Capture the cell that displays the provided text and extract its [X, Y] central coordinate. 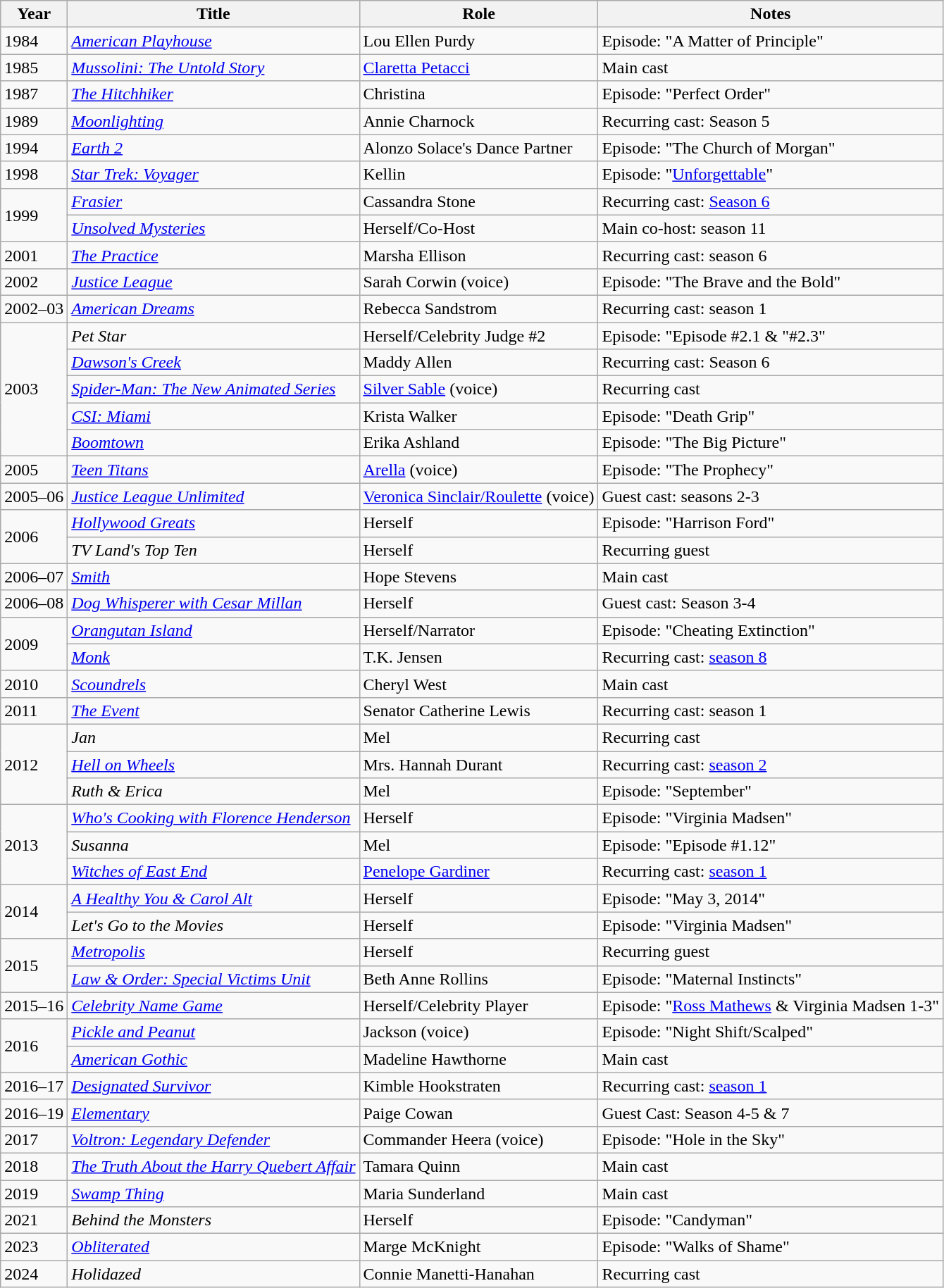
Designated Survivor [213, 1086]
Star Trek: Voyager [213, 175]
Rebecca Sandstrom [479, 308]
Guest Cast: Season 4-5 & 7 [771, 1113]
2016 [34, 1046]
Justice League Unlimited [213, 496]
Erika Ashland [479, 443]
Notes [771, 14]
Episode: "May 3, 2014" [771, 899]
Jan [213, 737]
2012 [34, 764]
Title [213, 14]
Episode: "A Matter of Principle" [771, 41]
Teen Titans [213, 470]
2013 [34, 845]
The Practice [213, 255]
Year [34, 14]
Episode: "Unforgettable" [771, 175]
2024 [34, 1274]
The Truth About the Harry Quebert Affair [213, 1166]
Episode: "The Brave and the Bold" [771, 282]
Connie Manetti-Hanahan [479, 1274]
2021 [34, 1220]
Mrs. Hannah Durant [479, 764]
Boomtown [213, 443]
Who's Cooking with Florence Henderson [213, 818]
2001 [34, 255]
Kellin [479, 175]
Role [479, 14]
Claretta Petacci [479, 68]
Sarah Corwin (voice) [479, 282]
Susanna [213, 845]
American Gothic [213, 1059]
Dawson's Creek [213, 363]
Celebrity Name Game [213, 1006]
Beth Anne Rollins [479, 979]
Pickle and Peanut [213, 1032]
Madeline Hawthorne [479, 1059]
Let's Go to the Movies [213, 925]
2003 [34, 389]
Episode: "September" [771, 792]
2016–17 [34, 1086]
Jackson (voice) [479, 1032]
T.K. Jensen [479, 657]
2006–08 [34, 604]
Episode: "Maternal Instincts" [771, 979]
Episode: "Perfect Order" [771, 94]
Unsolved Mysteries [213, 228]
2010 [34, 684]
Episode: "Harrison Ford" [771, 523]
Smith [213, 577]
Cheryl West [479, 684]
Cassandra Stone [479, 201]
Herself/Celebrity Player [479, 1006]
Episode: "Night Shift/Scalped" [771, 1032]
Senator Catherine Lewis [479, 711]
Episode: "Episode #2.1 & "#2.3" [771, 336]
Recurring cast: season 2 [771, 764]
Frasier [213, 201]
Scoundrels [213, 684]
Justice League [213, 282]
Recurring cast: season 8 [771, 657]
1989 [34, 121]
Pet Star [213, 336]
Episode: "Hole in the Sky" [771, 1139]
Metropolis [213, 952]
2018 [34, 1166]
1987 [34, 94]
American Dreams [213, 308]
Arella (voice) [479, 470]
CSI: Miami [213, 416]
Episode: "The Big Picture" [771, 443]
2005 [34, 470]
Ruth & Erica [213, 792]
Spider-Man: The New Animated Series [213, 389]
2006 [34, 537]
Silver Sable (voice) [479, 389]
Hollywood Greats [213, 523]
Herself/Celebrity Judge #2 [479, 336]
Episode: "Candyman" [771, 1220]
Voltron: Legendary Defender [213, 1139]
Marge McKnight [479, 1247]
Episode: "Cheating Extinction" [771, 630]
Recurring cast: season 6 [771, 255]
The Event [213, 711]
Monk [213, 657]
2017 [34, 1139]
Law & Order: Special Victims Unit [213, 979]
Witches of East End [213, 872]
TV Land's Top Ten [213, 550]
1999 [34, 215]
Maddy Allen [479, 363]
Commander Heera (voice) [479, 1139]
2019 [34, 1194]
2011 [34, 711]
2023 [34, 1247]
American Playhouse [213, 41]
Maria Sunderland [479, 1194]
Behind the Monsters [213, 1220]
2016–19 [34, 1113]
1984 [34, 41]
Veronica Sinclair/Roulette (voice) [479, 496]
Christina [479, 94]
2005–06 [34, 496]
The Hitchhiker [213, 94]
1985 [34, 68]
Episode: "The Prophecy" [771, 470]
Mussolini: The Untold Story [213, 68]
Penelope Gardiner [479, 872]
Earth 2 [213, 148]
Main co-host: season 11 [771, 228]
Tamara Quinn [479, 1166]
Orangutan Island [213, 630]
Episode: "Episode #1.12" [771, 845]
Marsha Ellison [479, 255]
A Healthy You & Carol Alt [213, 899]
2006–07 [34, 577]
Hope Stevens [479, 577]
1998 [34, 175]
2009 [34, 644]
2014 [34, 912]
1994 [34, 148]
2015–16 [34, 1006]
Swamp Thing [213, 1194]
Episode: "Death Grip" [771, 416]
Herself/Narrator [479, 630]
Guest cast: seasons 2-3 [771, 496]
Guest cast: Season 3-4 [771, 604]
2002–03 [34, 308]
Lou Ellen Purdy [479, 41]
Krista Walker [479, 416]
Episode: "The Church of Morgan" [771, 148]
Recurring cast: Season 5 [771, 121]
Holidazed [213, 1274]
Dog Whisperer with Cesar Millan [213, 604]
Hell on Wheels [213, 764]
Kimble Hookstraten [479, 1086]
2002 [34, 282]
Moonlighting [213, 121]
Elementary [213, 1113]
2015 [34, 965]
Paige Cowan [479, 1113]
Episode: "Ross Mathews & Virginia Madsen 1-3" [771, 1006]
Herself/Co-Host [479, 228]
Alonzo Solace's Dance Partner [479, 148]
Episode: "Walks of Shame" [771, 1247]
Annie Charnock [479, 121]
Obliterated [213, 1247]
